Detect which cell encompasses the target text, then output its (X, Y) center coordinate. 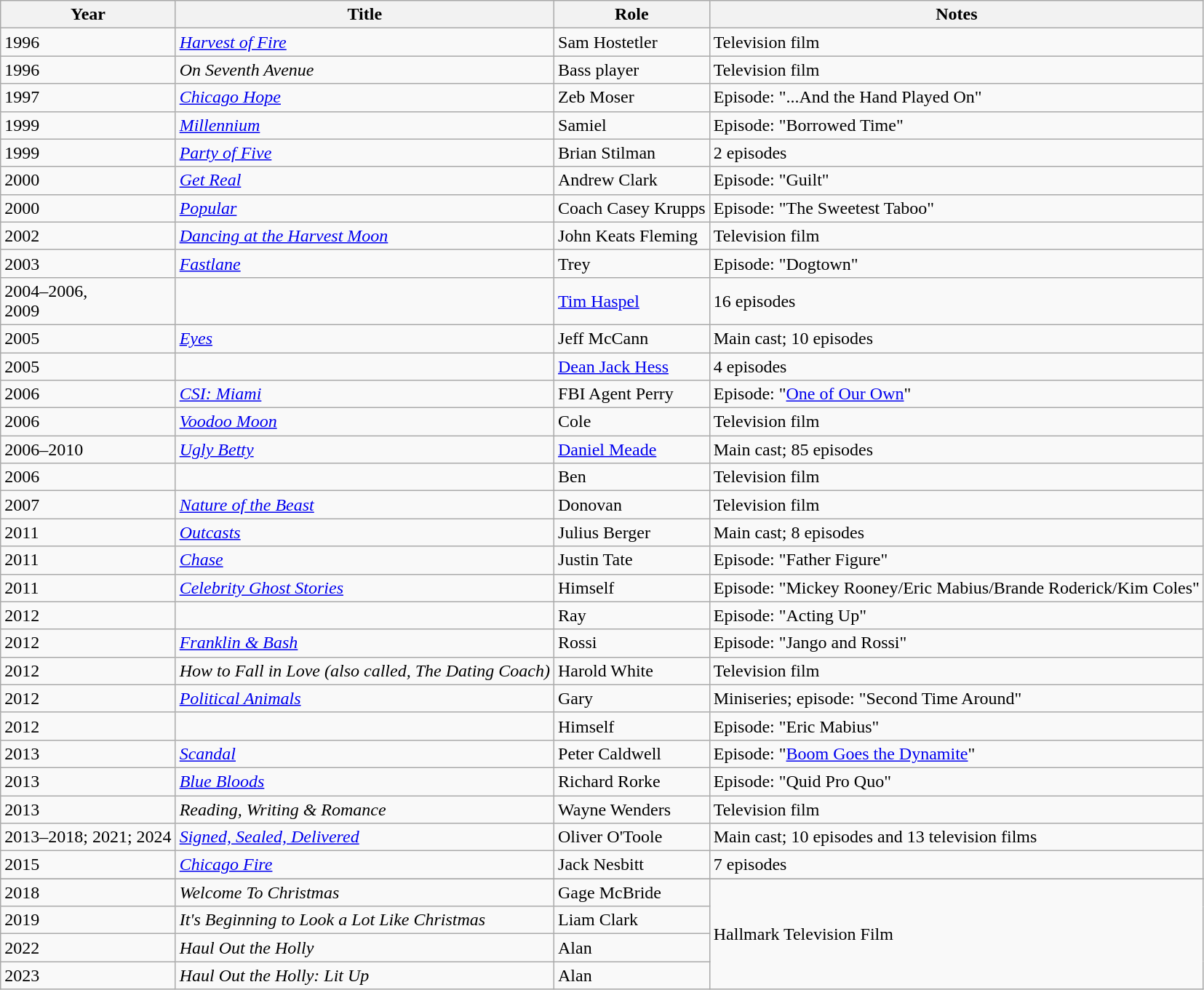
Cole (632, 422)
Episode: "Quid Pro Quo" (956, 781)
Title (364, 15)
Andrew Clark (632, 180)
Chase (364, 560)
Trey (632, 263)
2007 (88, 505)
Role (632, 15)
Coach Casey Krupps (632, 208)
Outcasts (364, 532)
Ugly Betty (364, 450)
Harold White (632, 671)
Nature of the Beast (364, 505)
Main cast; 10 episodes (956, 338)
Episode: "Borrowed Time" (956, 125)
Donovan (632, 505)
Chicago Fire (364, 865)
Get Real (364, 180)
2019 (88, 920)
7 episodes (956, 865)
Political Animals (364, 698)
Party of Five (364, 153)
Franklin & Bash (364, 643)
Popular (364, 208)
Episode: "Father Figure" (956, 560)
Bass player (632, 70)
Voodoo Moon (364, 422)
Celebrity Ghost Stories (364, 588)
Harvest of Fire (364, 42)
Samiel (632, 125)
Main cast; 10 episodes and 13 television films (956, 837)
Dean Jack Hess (632, 366)
Haul Out the Holly (364, 948)
1997 (88, 97)
Eyes (364, 338)
CSI: Miami (364, 394)
Brian Stilman (632, 153)
Episode: "Acting Up" (956, 615)
Peter Caldwell (632, 754)
Tim Haspel (632, 301)
2018 (88, 893)
Episode: "...And the Hand Played On" (956, 97)
Episode: "Jango and Rossi" (956, 643)
How to Fall in Love (also called, The Dating Coach) (364, 671)
Daniel Meade (632, 450)
2004–2006,2009 (88, 301)
Wayne Wenders (632, 810)
Justin Tate (632, 560)
Signed, Sealed, Delivered (364, 837)
Haul Out the Holly: Lit Up (364, 975)
Episode: "The Sweetest Taboo" (956, 208)
Dancing at the Harvest Moon (364, 236)
FBI Agent Perry (632, 394)
Miniseries; episode: "Second Time Around" (956, 698)
Main cast; 8 episodes (956, 532)
Chicago Hope (364, 97)
Welcome To Christmas (364, 893)
Liam Clark (632, 920)
2015 (88, 865)
2023 (88, 975)
Year (88, 15)
On Seventh Avenue (364, 70)
Jeff McCann (632, 338)
Millennium (364, 125)
2022 (88, 948)
Richard Rorke (632, 781)
16 episodes (956, 301)
Gage McBride (632, 893)
2013–2018; 2021; 2024 (88, 837)
Episode: "Eric Mabius" (956, 726)
2006–2010 (88, 450)
Episode: "One of Our Own" (956, 394)
Scandal (364, 754)
Ben (632, 477)
4 episodes (956, 366)
John Keats Fleming (632, 236)
Julius Berger (632, 532)
Rossi (632, 643)
2003 (88, 263)
Episode: "Boom Goes the Dynamite" (956, 754)
Blue Bloods (364, 781)
Sam Hostetler (632, 42)
Gary (632, 698)
Notes (956, 15)
2 episodes (956, 153)
Episode: "Guilt" (956, 180)
Episode: "Dogtown" (956, 263)
Oliver O'Toole (632, 837)
Ray (632, 615)
Jack Nesbitt (632, 865)
It's Beginning to Look a Lot Like Christmas (364, 920)
Episode: "Mickey Rooney/Eric Mabius/Brande Roderick/Kim Coles" (956, 588)
Fastlane (364, 263)
Reading, Writing & Romance (364, 810)
Hallmark Television Film (956, 934)
Main cast; 85 episodes (956, 450)
Zeb Moser (632, 97)
2002 (88, 236)
